Return the [x, y] coordinate for the center point of the cell that contains the specified text.  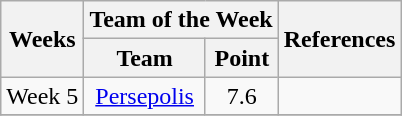
Point [242, 58]
Team [145, 58]
Weeks [42, 39]
Team of the Week [181, 20]
References [340, 39]
Week 5 [42, 96]
7.6 [242, 96]
Persepolis [145, 96]
